Pinpoint the cell where the given text exists, returning its (x, y) midpoint coordinate. 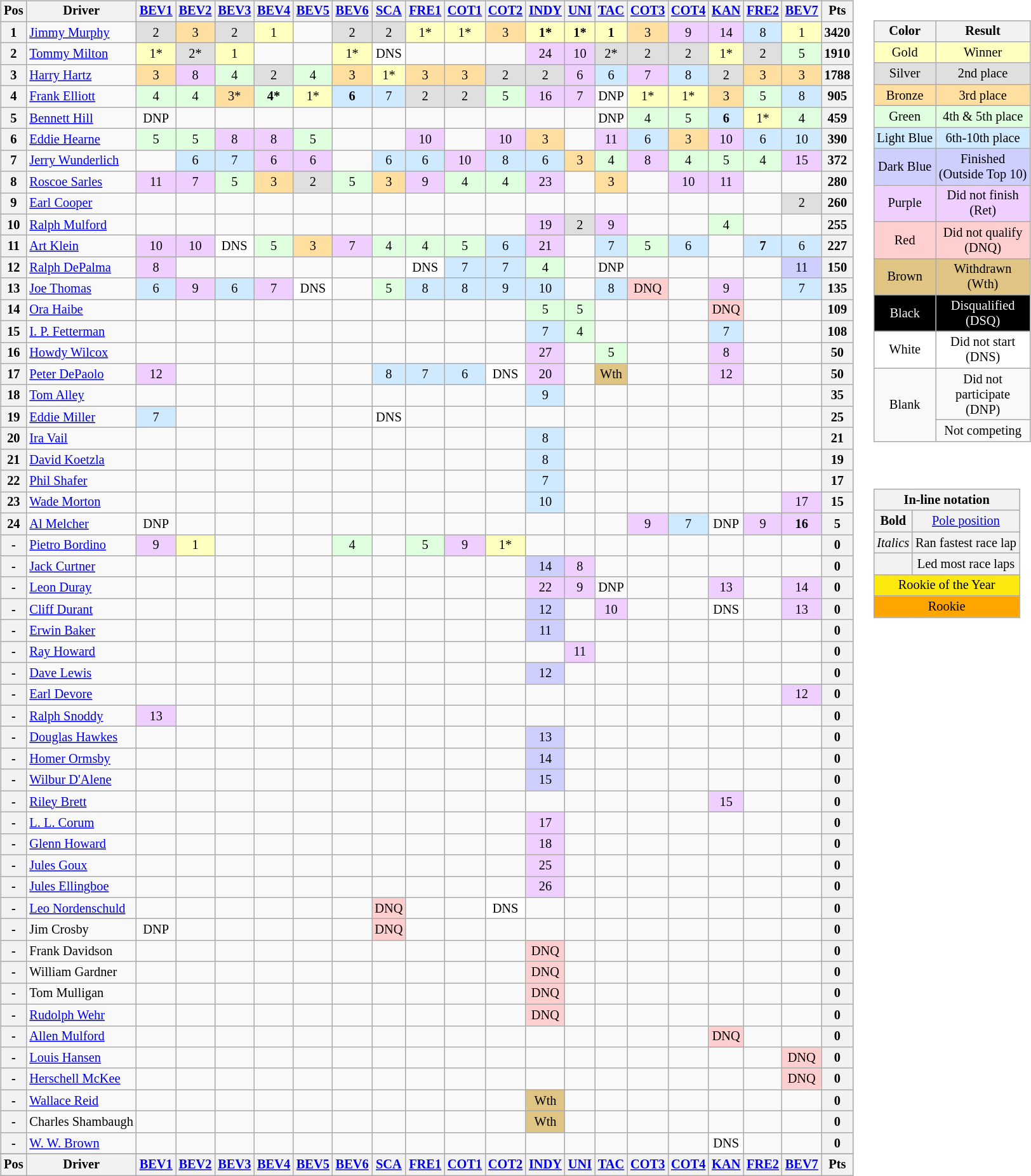
Ralph DePalma (81, 268)
In-line notation (946, 500)
Finished(Outside Top 10) (983, 167)
Disqualified(DSQ) (983, 314)
Brown (904, 277)
27 (545, 353)
Cliff Durant (81, 609)
Jimmy Murphy (81, 32)
Black (904, 314)
Herschell McKee (81, 1079)
Ora Haibe (81, 310)
2nd place (983, 74)
Green (904, 117)
I. P. Fetterman (81, 331)
Ira Vail (81, 439)
Silver (904, 74)
Blank (904, 405)
Jules Ellingboe (81, 887)
Dark Blue (904, 167)
Bold (893, 521)
Homer Ormsby (81, 759)
Leon Duray (81, 588)
Did not finish(Ret) (983, 204)
Red (904, 240)
Eddie Miller (81, 417)
Ralph Mulford (81, 225)
Did not qualify(DNQ) (983, 240)
Winner (983, 53)
Louis Hansen (81, 1058)
3rd place (983, 95)
Al Melcher (81, 524)
Art Klein (81, 246)
Ray Howard (81, 652)
150 (837, 268)
Earl Devore (81, 695)
35 (837, 395)
Gold (904, 53)
280 (837, 182)
Jerry Wunderlich (81, 161)
459 (837, 118)
Wilbur D'Alene (81, 780)
255 (837, 225)
Jim Crosby (81, 930)
Howdy Wilcox (81, 353)
Result (983, 31)
26 (545, 887)
Erwin Baker (81, 631)
905 (837, 96)
Frank Davidson (81, 951)
260 (837, 204)
135 (837, 289)
Color (904, 31)
Rudolph Wehr (81, 1015)
In-line notation Bold Pole position Italics Ran fastest race lap Led most race laps Rookie of the Year Rookie (952, 545)
Charles Shambaugh (81, 1122)
6th-10th place (983, 138)
Rookie (946, 607)
4th & 5th place (983, 117)
Eddie Hearne (81, 140)
390 (837, 140)
William Gardner (81, 972)
Allen Mulford (81, 1036)
109 (837, 310)
Bronze (904, 95)
Frank Elliott (81, 96)
Wallace Reid (81, 1100)
3420 (837, 32)
Withdrawn(Wth) (983, 277)
4* (274, 96)
White (904, 350)
Did notparticipate(DNP) (983, 394)
Riley Brett (81, 802)
Roscoe Sarles (81, 182)
Wade Morton (81, 503)
Peter DePaolo (81, 374)
Pole position (966, 521)
Light Blue (904, 138)
1910 (837, 54)
3* (234, 96)
Ran fastest race lap (966, 543)
Not competing (983, 431)
Tommy Milton (81, 54)
372 (837, 161)
Douglas Hawkes (81, 737)
108 (837, 331)
Rookie of the Year (946, 585)
Bennett Hill (81, 118)
Glenn Howard (81, 844)
Joe Thomas (81, 289)
Tom Alley (81, 395)
Tom Mulligan (81, 994)
Ralph Snoddy (81, 716)
L. L. Corum (81, 823)
David Koetzla (81, 459)
Did not start(DNS) (983, 350)
1788 (837, 76)
Harry Hartz (81, 76)
Phil Shafer (81, 481)
Led most race laps (966, 564)
Dave Lewis (81, 673)
W. W. Brown (81, 1143)
Purple (904, 204)
Jules Goux (81, 866)
Earl Cooper (81, 204)
Leo Nordenschuld (81, 908)
227 (837, 246)
Italics (893, 543)
Pietro Bordino (81, 545)
Jack Curtner (81, 567)
